Return the [X, Y] coordinate for the center point of the cell that contains the specified text.  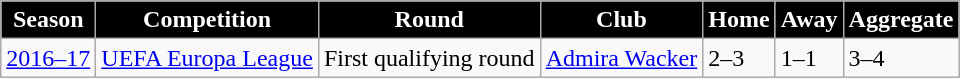
Season [48, 20]
Away [809, 20]
Competition [208, 20]
Home [739, 20]
2016–17 [48, 58]
Club [622, 20]
1–1 [809, 58]
Aggregate [901, 20]
Admira Wacker [622, 58]
2–3 [739, 58]
Round [429, 20]
UEFA Europa League [208, 58]
3–4 [901, 58]
First qualifying round [429, 58]
